For the text-containing cell, return its midpoint in (x, y) coordinate format. 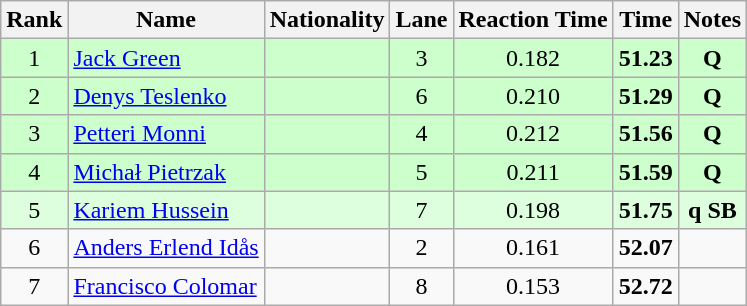
Kariem Hussein (166, 210)
Petteri Monni (166, 134)
Notes (712, 20)
Rank (34, 20)
0.161 (533, 248)
51.29 (646, 96)
51.23 (646, 58)
0.153 (533, 286)
1 (34, 58)
8 (422, 286)
52.72 (646, 286)
Time (646, 20)
0.210 (533, 96)
Michał Pietrzak (166, 172)
52.07 (646, 248)
0.182 (533, 58)
Lane (422, 20)
Nationality (327, 20)
0.198 (533, 210)
Anders Erlend Idås (166, 248)
Name (166, 20)
Denys Teslenko (166, 96)
51.59 (646, 172)
0.211 (533, 172)
0.212 (533, 134)
51.56 (646, 134)
q SB (712, 210)
Jack Green (166, 58)
51.75 (646, 210)
Francisco Colomar (166, 286)
Reaction Time (533, 20)
